From the cell containing the given text, extract its center point as [X, Y] coordinate. 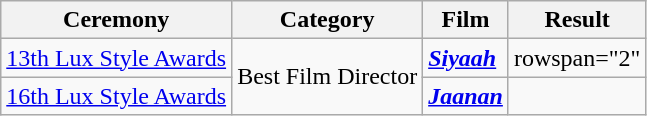
Best Film Director [328, 77]
16th Lux Style Awards [116, 96]
Result [577, 20]
rowspan="2" [577, 58]
Siyaah [466, 58]
Ceremony [116, 20]
13th Lux Style Awards [116, 58]
Jaanan [466, 96]
Film [466, 20]
Category [328, 20]
